Identify which cell holds the provided text, then report its (x, y) central coordinate. 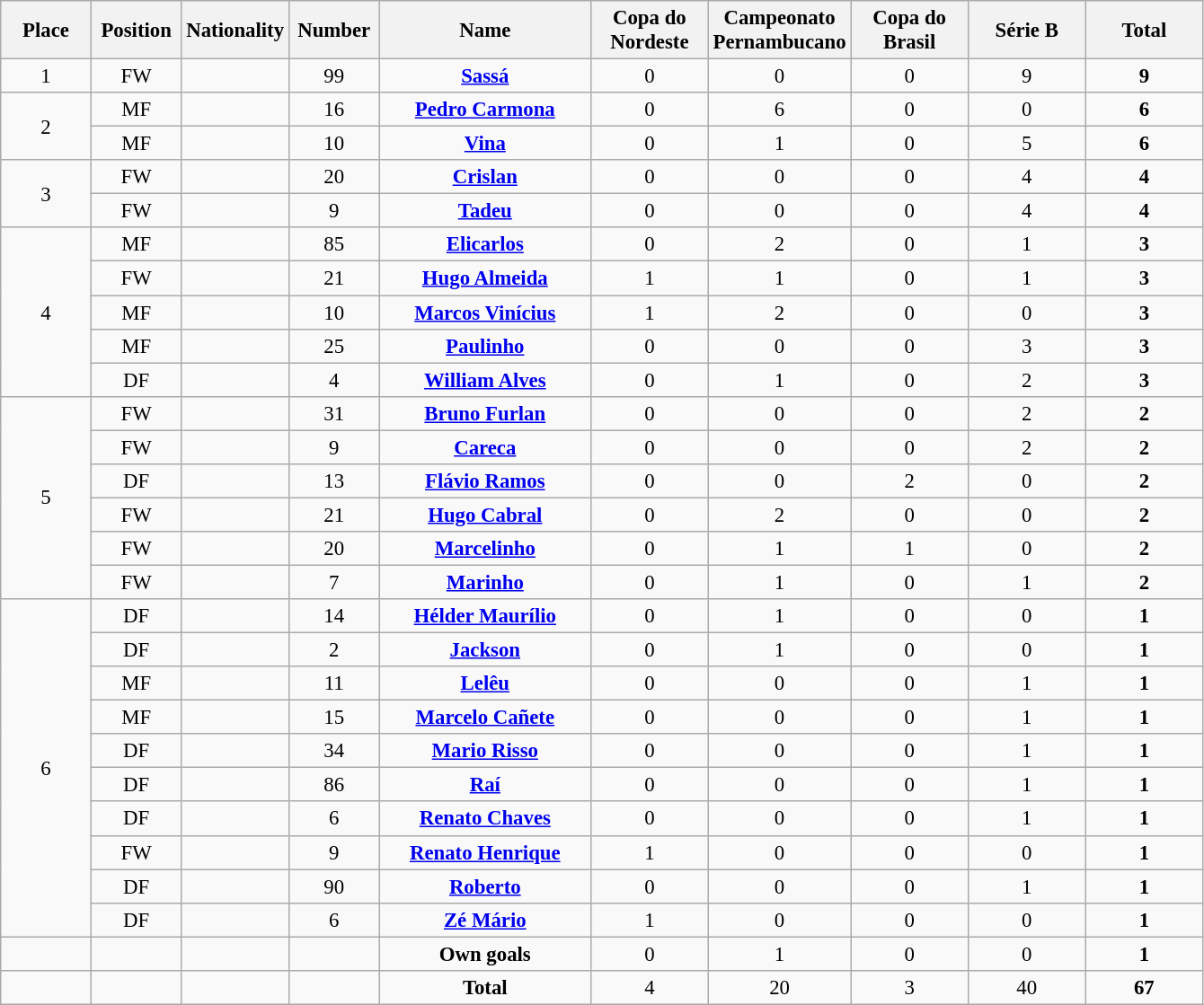
Hugo Almeida (485, 278)
90 (334, 886)
Marcelo Cañete (485, 718)
Bruno Furlan (485, 413)
Own goals (485, 954)
Jackson (485, 650)
Vina (485, 144)
Nationality (235, 31)
Tadeu (485, 211)
Renato Henrique (485, 852)
7 (334, 582)
Copa do Nordeste (651, 31)
Crislan (485, 177)
Paulinho (485, 346)
31 (334, 413)
99 (334, 76)
Renato Chaves (485, 819)
Sassá (485, 76)
Position (137, 31)
11 (334, 683)
Lelêu (485, 683)
34 (334, 751)
Pedro Carmona (485, 110)
Place (47, 31)
13 (334, 481)
Copa do Brasil (909, 31)
Mario Risso (485, 751)
Roberto (485, 886)
Campeonato Pernambucano (780, 31)
William Alves (485, 380)
25 (334, 346)
Hugo Cabral (485, 515)
15 (334, 718)
Name (485, 31)
Marcos Vinícius (485, 313)
86 (334, 785)
Zé Mário (485, 920)
Flávio Ramos (485, 481)
Série B (1026, 31)
Raí (485, 785)
85 (334, 245)
Careca (485, 447)
Number (334, 31)
Elicarlos (485, 245)
Marinho (485, 582)
14 (334, 616)
40 (1026, 988)
16 (334, 110)
Marcelinho (485, 549)
Hélder Maurílio (485, 616)
67 (1145, 988)
